From the cell containing the given text, extract its center point as (X, Y) coordinate. 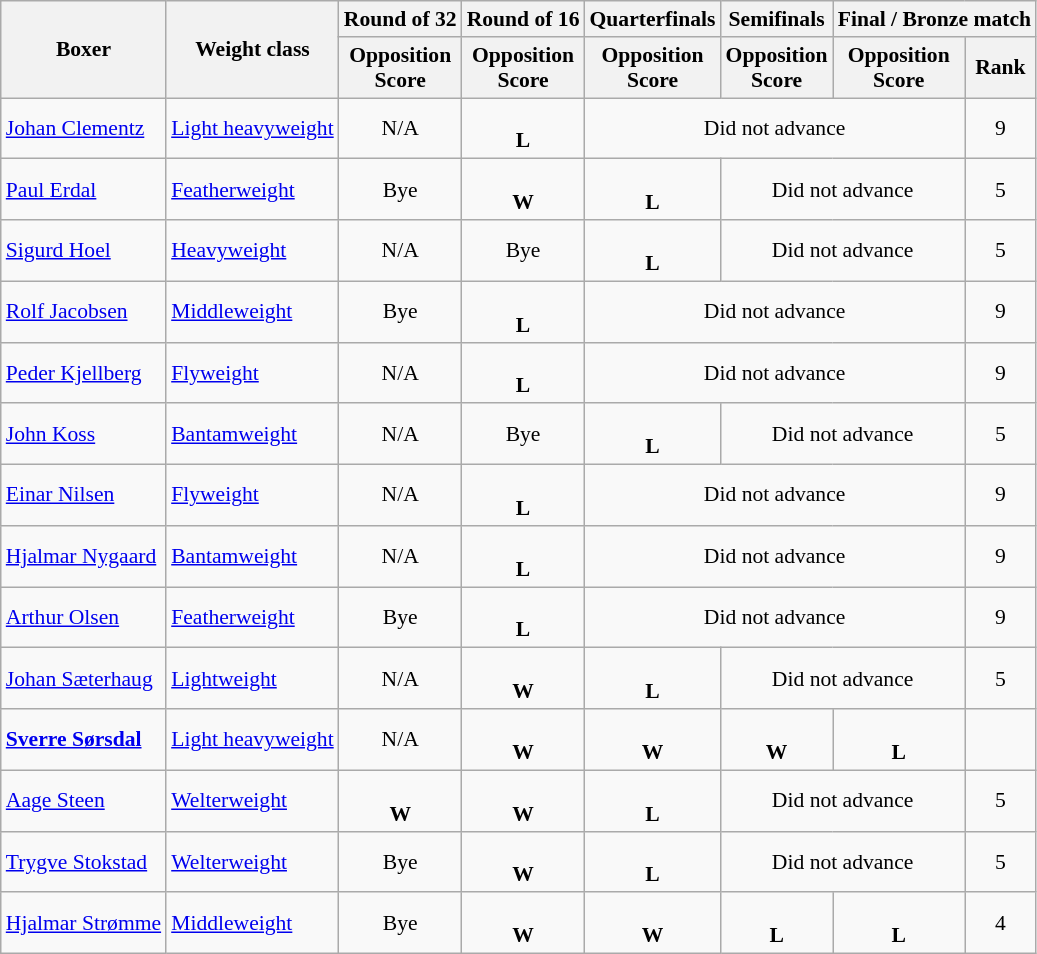
Aage Steen (84, 800)
Weight class (252, 50)
Boxer (84, 50)
Semifinals (777, 19)
Sverre Sørsdal (84, 740)
Peder Kjellberg (84, 372)
Lightweight (252, 678)
Final / Bronze match (934, 19)
Johan Clementz (84, 128)
Quarterfinals (653, 19)
Rolf Jacobsen (84, 312)
4 (1000, 924)
Hjalmar Strømme (84, 924)
Heavyweight (252, 250)
Arthur Olsen (84, 618)
Round of 32 (400, 19)
Trygve Stokstad (84, 862)
Sigurd Hoel (84, 250)
Hjalmar Nygaard (84, 556)
Rank (1000, 68)
Paul Erdal (84, 190)
Johan Sæterhaug (84, 678)
John Koss (84, 434)
Einar Nilsen (84, 496)
Round of 16 (524, 19)
